Extract the [x, y] coordinate from the center of the cell holding the provided text.  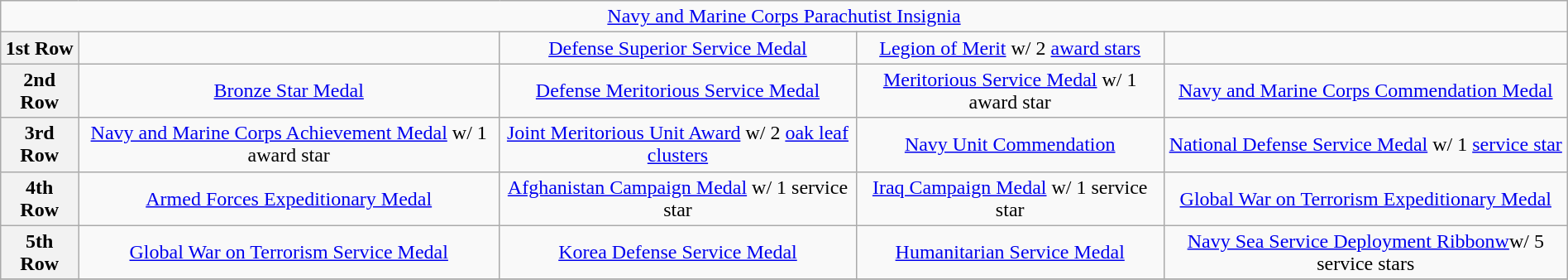
Joint Meritorious Unit Award w/ 2 oak leaf clusters [678, 144]
Armed Forces Expeditionary Medal [289, 199]
Humanitarian Service Medal [1010, 252]
Iraq Campaign Medal w/ 1 service star [1010, 199]
Navy Unit Commendation [1010, 144]
Legion of Merit w/ 2 award stars [1010, 48]
2nd Row [40, 91]
Afghanistan Campaign Medal w/ 1 service star [678, 199]
Navy and Marine Corps Achievement Medal w/ 1 award star [289, 144]
3rd Row [40, 144]
1st Row [40, 48]
Global War on Terrorism Expeditionary Medal [1365, 199]
Meritorious Service Medal w/ 1 award star [1010, 91]
Global War on Terrorism Service Medal [289, 252]
Navy Sea Service Deployment Ribbonww/ 5 service stars [1365, 252]
Navy and Marine Corps Parachutist Insignia [784, 17]
5th Row [40, 252]
4th Row [40, 199]
Navy and Marine Corps Commendation Medal [1365, 91]
Defense Superior Service Medal [678, 48]
Defense Meritorious Service Medal [678, 91]
National Defense Service Medal w/ 1 service star [1365, 144]
Korea Defense Service Medal [678, 252]
Bronze Star Medal [289, 91]
